Determine the (X, Y) coordinate at the center of the cell enclosing the given text.  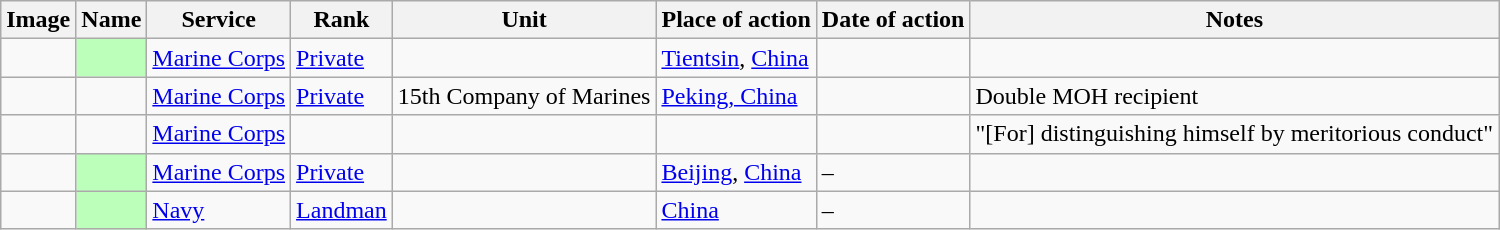
Peking, China (736, 96)
China (736, 210)
Place of action (736, 20)
"[For] distinguishing himself by meritorious conduct" (1234, 134)
Service (219, 20)
15th Company of Marines (524, 96)
Name (112, 20)
Double MOH recipient (1234, 96)
Landman (342, 210)
Unit (524, 20)
Tientsin, China (736, 58)
Notes (1234, 20)
Rank (342, 20)
Navy (219, 210)
Date of action (893, 20)
Beijing, China (736, 172)
Image (38, 20)
